For the text-containing cell, return its midpoint in [x, y] coordinate format. 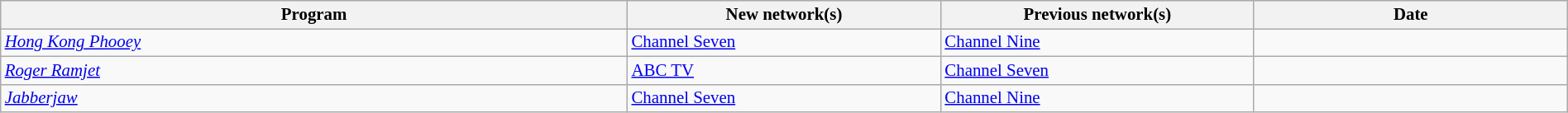
Jabberjaw [314, 98]
Roger Ramjet [314, 70]
New network(s) [784, 15]
ABC TV [784, 70]
Hong Kong Phooey [314, 42]
Date [1411, 15]
Previous network(s) [1097, 15]
Program [314, 15]
